Scan for the cell matching the given text and deliver its [X, Y] coordinate at center. 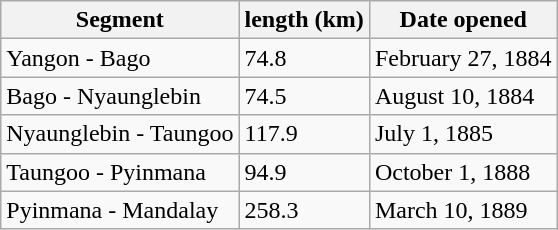
October 1, 1888 [463, 172]
Pyinmana - Mandalay [120, 210]
Nyaunglebin - Taungoo [120, 134]
Bago - Nyaunglebin [120, 96]
March 10, 1889 [463, 210]
Segment [120, 20]
Date opened [463, 20]
Taungoo - Pyinmana [120, 172]
117.9 [304, 134]
length (km) [304, 20]
74.8 [304, 58]
74.5 [304, 96]
July 1, 1885 [463, 134]
258.3 [304, 210]
February 27, 1884 [463, 58]
August 10, 1884 [463, 96]
Yangon - Bago [120, 58]
94.9 [304, 172]
